Capture the cell that displays the provided text and extract its [x, y] central coordinate. 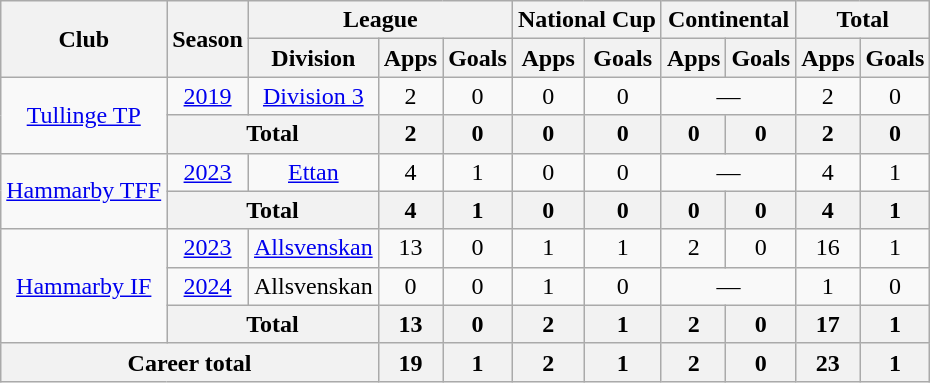
Hammarby TFF [84, 191]
Ettan [313, 172]
Club [84, 39]
National Cup [586, 20]
Career total [190, 362]
16 [828, 248]
23 [828, 362]
Hammarby IF [84, 286]
17 [828, 324]
2019 [208, 96]
Division [313, 58]
League [380, 20]
19 [410, 362]
Continental [728, 20]
Season [208, 39]
2024 [208, 286]
Division 3 [313, 96]
Tullinge TP [84, 115]
